Search for the cell housing the specified text and yield its [x, y] center coordinate. 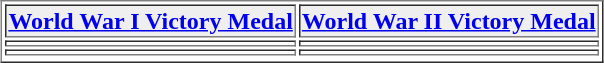
World War I Victory Medal [150, 20]
World War II Victory Medal [449, 20]
